Identify which cell holds the provided text, then report its (X, Y) central coordinate. 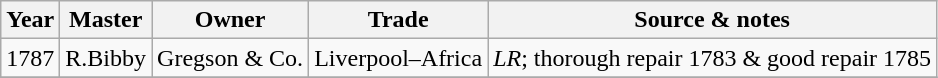
Year (30, 20)
R.Bibby (106, 58)
Gregson & Co. (230, 58)
Master (106, 20)
Source & notes (712, 20)
Owner (230, 20)
Trade (398, 20)
LR; thorough repair 1783 & good repair 1785 (712, 58)
Liverpool–Africa (398, 58)
1787 (30, 58)
